Find where the given text appears and provide that cell's center as [X, Y] coordinate. 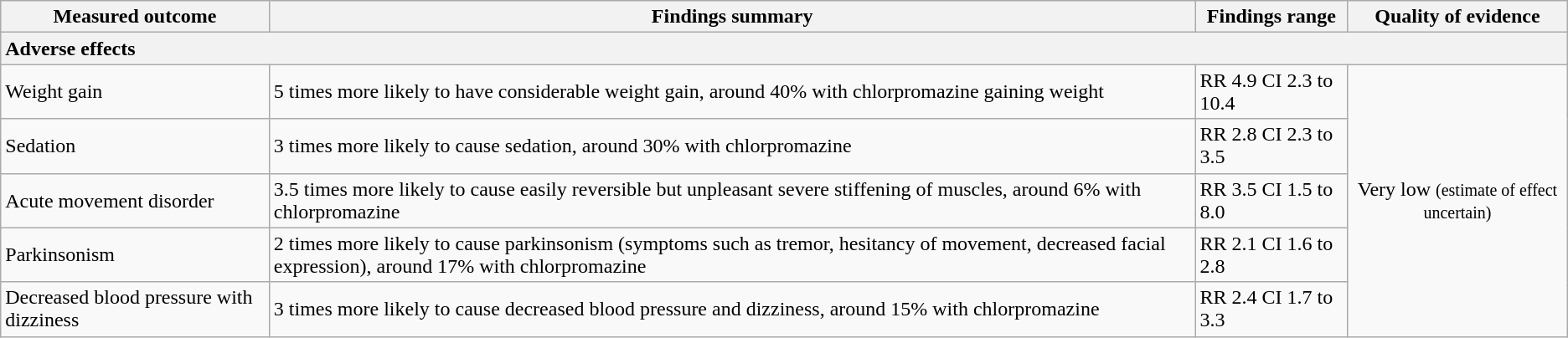
Acute movement disorder [136, 201]
RR 2.4 CI 1.7 to 3.3 [1271, 310]
Quality of evidence [1457, 17]
RR 2.1 CI 1.6 to 2.8 [1271, 254]
Very low (estimate of effect uncertain) [1457, 201]
Decreased blood pressure with dizziness [136, 310]
Measured outcome [136, 17]
Parkinsonism [136, 254]
RR 4.9 CI 2.3 to 10.4 [1271, 92]
Sedation [136, 146]
RR 2.8 CI 2.3 to 3.5 [1271, 146]
3 times more likely to cause sedation, around 30% with chlorpromazine [732, 146]
RR 3.5 CI 1.5 to 8.0 [1271, 201]
Weight gain [136, 92]
5 times more likely to have considerable weight gain, around 40% with chlorpromazine gaining weight [732, 92]
Findings range [1271, 17]
Adverse effects [784, 49]
3 times more likely to cause decreased blood pressure and dizziness, around 15% with chlorpromazine [732, 310]
Findings summary [732, 17]
3.5 times more likely to cause easily reversible but unpleasant severe stiffening of muscles, around 6% with chlorpromazine [732, 201]
